Search for the cell housing the specified text and yield its [x, y] center coordinate. 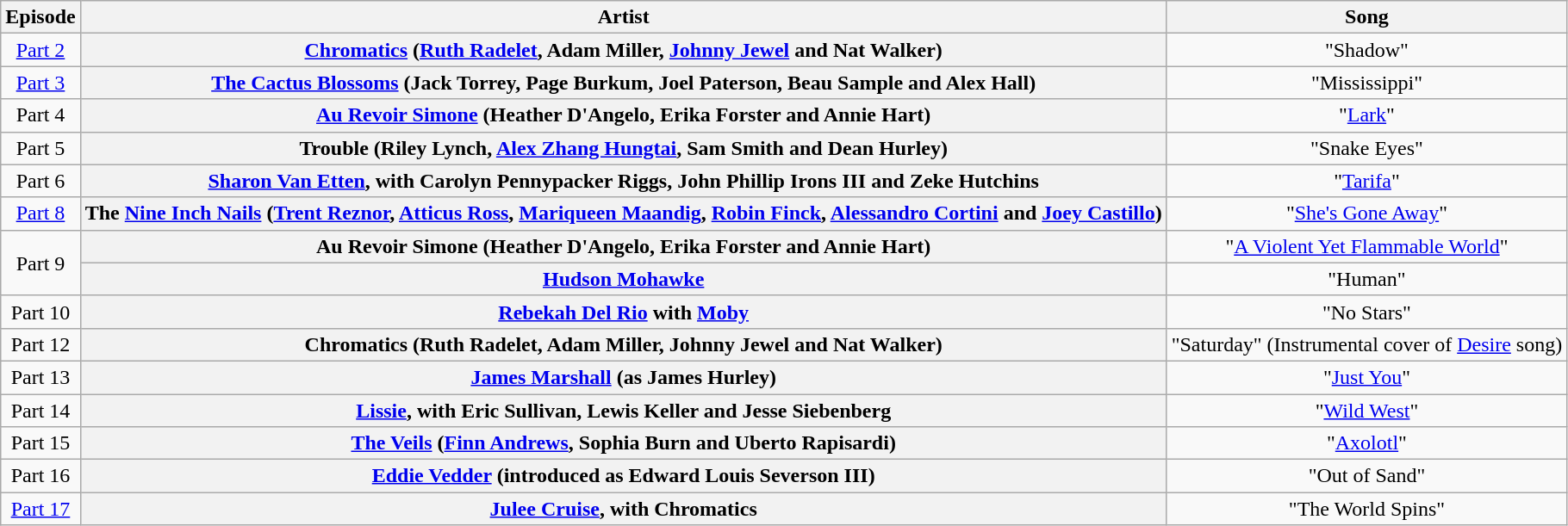
Part 2 [40, 50]
"Human" [1366, 279]
"No Stars" [1366, 312]
Song [1366, 17]
Part 12 [40, 344]
Eddie Vedder (introduced as Edward Louis Severson III) [624, 476]
Part 3 [40, 83]
Part 14 [40, 411]
"Out of Sand" [1366, 476]
Trouble (Riley Lynch, Alex Zhang Hungtai, Sam Smith and Dean Hurley) [624, 148]
"Shadow" [1366, 50]
The Cactus Blossoms (Jack Torrey, Page Burkum, Joel Paterson, Beau Sample and Alex Hall) [624, 83]
"Wild West" [1366, 411]
"A Violent Yet Flammable World" [1366, 246]
Part 17 [40, 509]
"Tarifa" [1366, 181]
"The World Spins" [1366, 509]
"Mississippi" [1366, 83]
Rebekah Del Rio with Moby [624, 312]
Part 9 [40, 263]
James Marshall (as James Hurley) [624, 377]
Lissie, with Eric Sullivan, Lewis Keller and Jesse Siebenberg [624, 411]
"Lark" [1366, 115]
The Veils (Finn Andrews, Sophia Burn and Uberto Rapisardi) [624, 443]
Part 10 [40, 312]
The Nine Inch Nails (Trent Reznor, Atticus Ross, Mariqueen Maandig, Robin Finck, Alessandro Cortini and Joey Castillo) [624, 213]
Julee Cruise, with Chromatics [624, 509]
Part 13 [40, 377]
Episode [40, 17]
Part 4 [40, 115]
Hudson Mohawke [624, 279]
Part 5 [40, 148]
Part 6 [40, 181]
Part 15 [40, 443]
"Snake Eyes" [1366, 148]
"She's Gone Away" [1366, 213]
"Just You" [1366, 377]
Part 8 [40, 213]
Sharon Van Etten, with Carolyn Pennypacker Riggs, John Phillip Irons III and Zeke Hutchins [624, 181]
Artist [624, 17]
"Axolotl" [1366, 443]
"Saturday" (Instrumental cover of Desire song) [1366, 344]
Part 16 [40, 476]
